Output the [X, Y] coordinate of the center of the cell containing the given text.  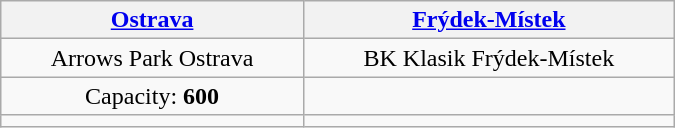
BK Klasik Frýdek-Místek [488, 58]
Frýdek-Místek [488, 20]
Ostrava [152, 20]
Capacity: 600 [152, 96]
Arrows Park Ostrava [152, 58]
